Locate the cell with the specified text and output its [X, Y] center coordinate. 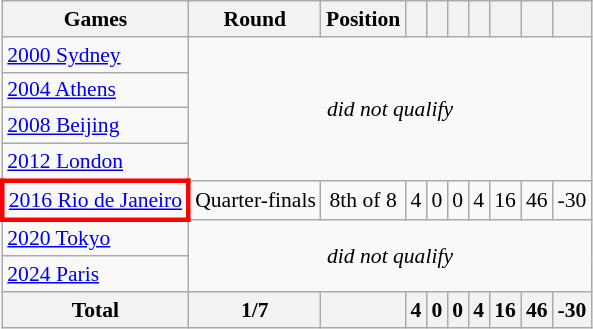
Position [363, 19]
Round [255, 19]
2008 Beijing [95, 126]
Games [95, 19]
8th of 8 [363, 200]
2016 Rio de Janeiro [95, 200]
Quarter-finals [255, 200]
1/7 [255, 310]
Total [95, 310]
2020 Tokyo [95, 238]
2012 London [95, 162]
2004 Athens [95, 90]
2000 Sydney [95, 55]
2024 Paris [95, 275]
